Pinpoint the cell where the given text exists, returning its [X, Y] midpoint coordinate. 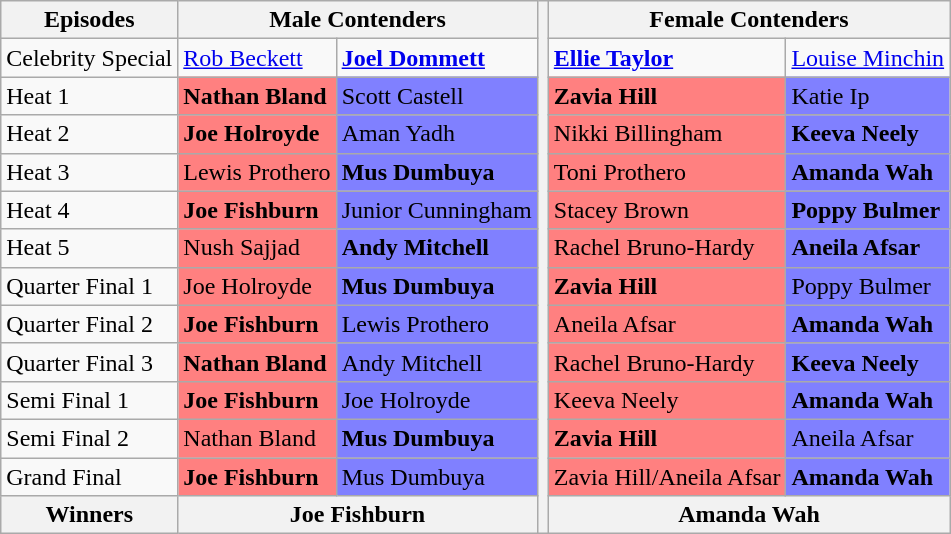
Semi Final 2 [90, 438]
Scott Castell [436, 96]
Heat 5 [90, 248]
Ellie Taylor [667, 58]
Louise Minchin [868, 58]
Nikki Billingham [667, 134]
Quarter Final 3 [90, 362]
Heat 3 [90, 172]
Quarter Final 1 [90, 286]
Winners [90, 515]
Aman Yadh [436, 134]
Heat 4 [90, 210]
Heat 2 [90, 134]
Joel Dommett [436, 58]
Nush Sajjad [257, 248]
Female Contenders [748, 20]
Junior Cunningham [436, 210]
Rob Beckett [257, 58]
Celebrity Special [90, 58]
Episodes [90, 20]
Quarter Final 2 [90, 324]
Grand Final [90, 477]
Zavia Hill/Aneila Afsar [667, 477]
Stacey Brown [667, 210]
Toni Prothero [667, 172]
Male Contenders [358, 20]
Heat 1 [90, 96]
Semi Final 1 [90, 400]
Katie Ip [868, 96]
